Scan for the cell matching the given text and deliver its (x, y) coordinate at center. 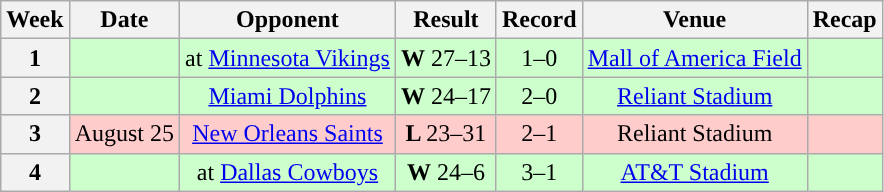
1 (35, 58)
Mall of America Field (694, 58)
AT&T Stadium (694, 172)
2 (35, 96)
W 24–17 (446, 96)
New Orleans Saints (288, 134)
Recap (844, 20)
3 (35, 134)
Date (124, 20)
L 23–31 (446, 134)
Record (539, 20)
Result (446, 20)
2–1 (539, 134)
at Minnesota Vikings (288, 58)
Miami Dolphins (288, 96)
at Dallas Cowboys (288, 172)
1–0 (539, 58)
August 25 (124, 134)
Week (35, 20)
Venue (694, 20)
2–0 (539, 96)
W 24–6 (446, 172)
W 27–13 (446, 58)
4 (35, 172)
Opponent (288, 20)
3–1 (539, 172)
